Identify which cell holds the provided text, then report its (x, y) central coordinate. 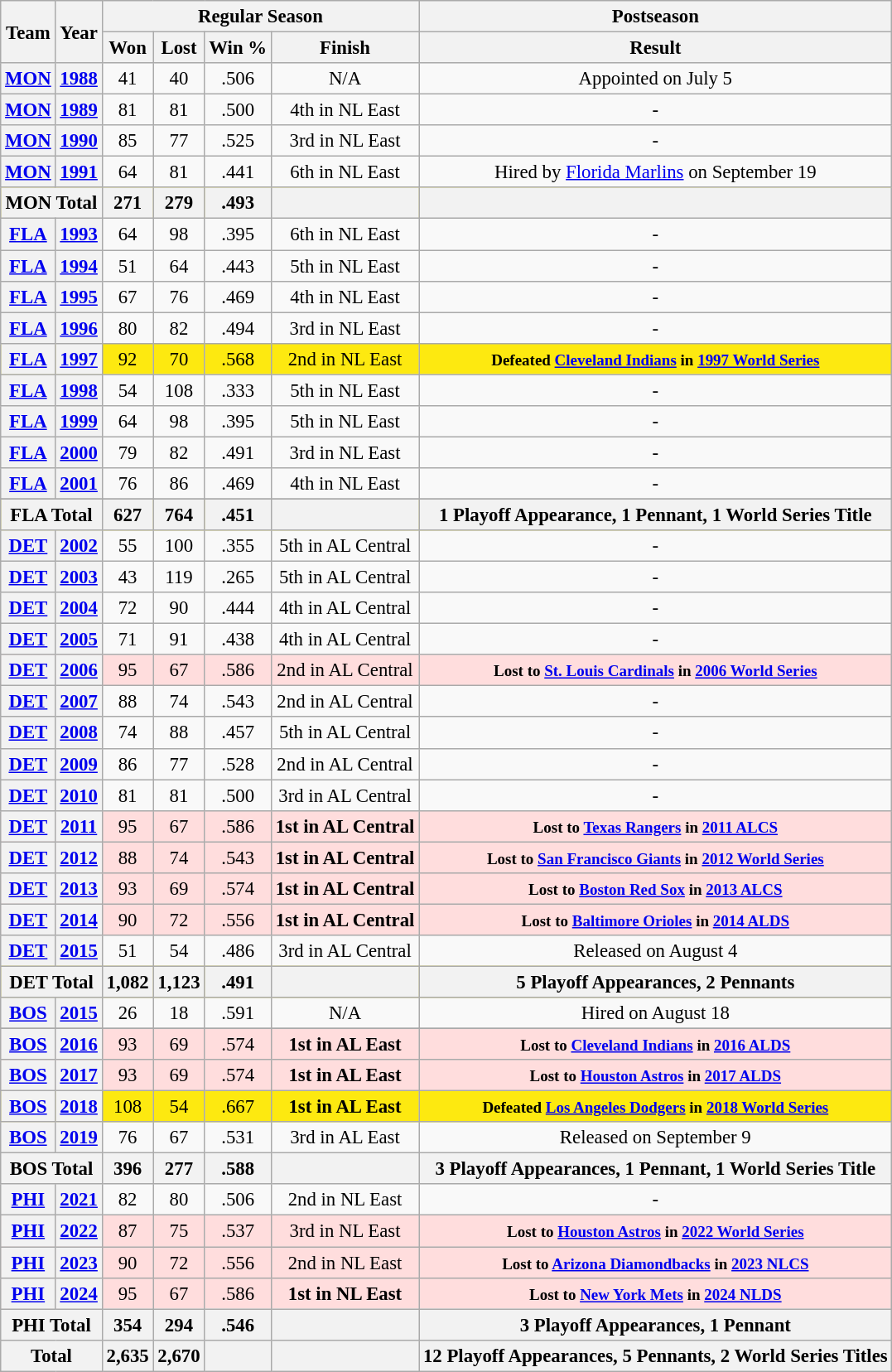
.333 (238, 390)
1994 (79, 266)
Lost to Cleveland Indians in 2016 ALDS (656, 1045)
.457 (238, 733)
.493 (238, 203)
DET Total (51, 982)
Lost to Arizona Diamondbacks in 2023 NLCS (656, 1263)
1,123 (179, 982)
Year (79, 31)
92 (128, 359)
Regular Season (260, 17)
Lost to Houston Astros in 2017 ALDS (656, 1075)
1990 (79, 141)
Total (51, 1355)
.441 (238, 172)
2006 (79, 670)
79 (128, 452)
2,635 (128, 1355)
1991 (79, 172)
Appointed on July 5 (656, 79)
1995 (79, 297)
Win % (238, 48)
Released on August 4 (656, 951)
PHI Total (51, 1325)
87 (128, 1231)
43 (128, 577)
.486 (238, 951)
55 (128, 546)
Lost to San Francisco Giants in 2012 World Series (656, 857)
1998 (79, 390)
85 (128, 141)
.531 (238, 1138)
1988 (79, 79)
70 (179, 359)
3rd in AL East (345, 1138)
.591 (238, 1013)
Defeated Los Angeles Dodgers in 2018 World Series (656, 1107)
2003 (79, 577)
2004 (79, 608)
2007 (79, 702)
2,670 (179, 1355)
2022 (79, 1231)
2005 (79, 640)
2002 (79, 546)
.443 (238, 266)
1999 (79, 422)
1st in NL East (345, 1293)
Lost to Baltimore Orioles in 2014 ALDS (656, 920)
764 (179, 514)
2017 (79, 1075)
Hired on August 18 (656, 1013)
2012 (79, 857)
Lost to Boston Red Sox in 2013 ALCS (656, 889)
5 Playoff Appearances, 2 Pennants (656, 982)
.528 (238, 764)
.525 (238, 141)
FLA Total (51, 514)
2021 (79, 1200)
2014 (79, 920)
Lost (179, 48)
91 (179, 640)
2018 (79, 1107)
.537 (238, 1231)
2016 (79, 1045)
26 (128, 1013)
2008 (79, 733)
18 (179, 1013)
Released on September 9 (656, 1138)
1997 (79, 359)
3 Playoff Appearances, 1 Pennant, 1 World Series Title (656, 1169)
1996 (79, 328)
1 Playoff Appearance, 1 Pennant, 1 World Series Title (656, 514)
Defeated Cleveland Indians in 1997 World Series (656, 359)
.494 (238, 328)
41 (128, 79)
Lost to New York Mets in 2024 NLDS (656, 1293)
2023 (79, 1263)
1,082 (128, 982)
271 (128, 203)
Lost to Houston Astros in 2022 World Series (656, 1231)
279 (179, 203)
.265 (238, 577)
40 (179, 79)
.451 (238, 514)
.546 (238, 1325)
396 (128, 1169)
354 (128, 1325)
Postseason (656, 17)
75 (179, 1231)
119 (179, 577)
2010 (79, 795)
1993 (79, 234)
100 (179, 546)
Lost to St. Louis Cardinals in 2006 World Series (656, 670)
Hired by Florida Marlins on September 19 (656, 172)
Result (656, 48)
294 (179, 1325)
Lost to Texas Rangers in 2011 ALCS (656, 826)
2001 (79, 484)
12 Playoff Appearances, 5 Pennants, 2 World Series Titles (656, 1355)
.438 (238, 640)
MON Total (51, 203)
2000 (79, 452)
Finish (345, 48)
277 (179, 1169)
71 (128, 640)
627 (128, 514)
2009 (79, 764)
2013 (79, 889)
2024 (79, 1293)
1989 (79, 110)
Won (128, 48)
.444 (238, 608)
.667 (238, 1107)
2019 (79, 1138)
.568 (238, 359)
.588 (238, 1169)
3 Playoff Appearances, 1 Pennant (656, 1325)
Team (28, 31)
2011 (79, 826)
BOS Total (51, 1169)
.355 (238, 546)
